Pinpoint the cell where the given text exists, returning its (x, y) midpoint coordinate. 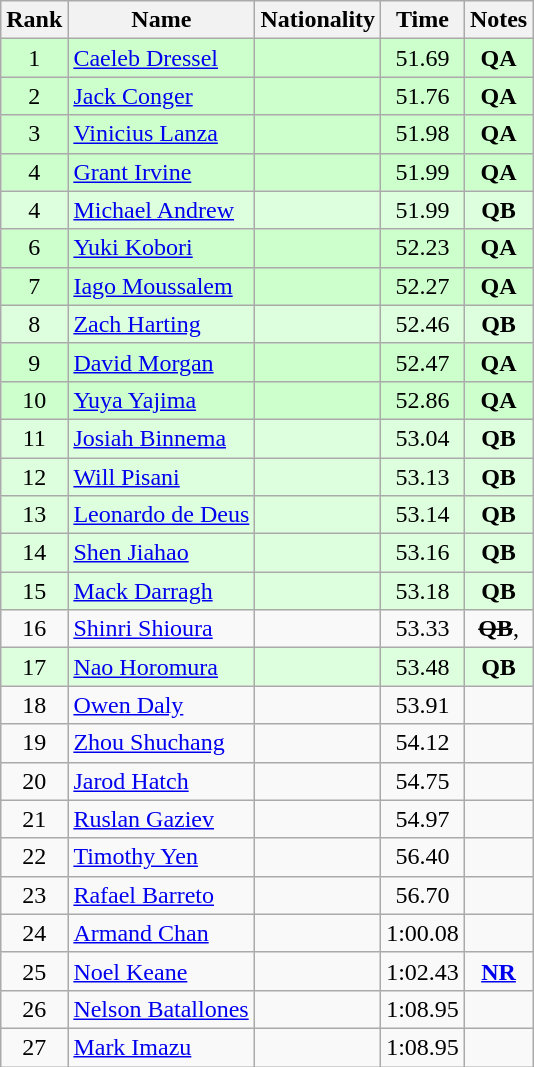
Mack Darragh (162, 591)
Yuki Kobori (162, 248)
13 (34, 515)
52.47 (423, 362)
Grant Irvine (162, 172)
12 (34, 477)
15 (34, 591)
18 (34, 705)
Michael Andrew (162, 210)
Will Pisani (162, 477)
11 (34, 438)
Armand Chan (162, 933)
22 (34, 857)
53.48 (423, 667)
Mark Imazu (162, 1047)
54.12 (423, 743)
3 (34, 134)
1:00.08 (423, 933)
Nationality (318, 20)
51.69 (423, 58)
54.97 (423, 819)
14 (34, 553)
Jarod Hatch (162, 781)
6 (34, 248)
56.40 (423, 857)
Owen Daly (162, 705)
Noel Keane (162, 971)
17 (34, 667)
10 (34, 400)
51.76 (423, 96)
56.70 (423, 895)
53.14 (423, 515)
52.86 (423, 400)
Zach Harting (162, 324)
Vinicius Lanza (162, 134)
25 (34, 971)
Nao Horomura (162, 667)
Leonardo de Deus (162, 515)
1 (34, 58)
20 (34, 781)
52.27 (423, 286)
8 (34, 324)
QB, (498, 629)
Notes (498, 20)
26 (34, 1009)
53.16 (423, 553)
Time (423, 20)
53.33 (423, 629)
19 (34, 743)
24 (34, 933)
53.13 (423, 477)
Josiah Binnema (162, 438)
16 (34, 629)
54.75 (423, 781)
Shen Jiahao (162, 553)
Ruslan Gaziev (162, 819)
53.18 (423, 591)
Caeleb Dressel (162, 58)
7 (34, 286)
Shinri Shioura (162, 629)
2 (34, 96)
NR (498, 971)
52.23 (423, 248)
1:02.43 (423, 971)
David Morgan (162, 362)
Nelson Batallones (162, 1009)
Timothy Yen (162, 857)
21 (34, 819)
Rafael Barreto (162, 895)
51.98 (423, 134)
Yuya Yajima (162, 400)
53.04 (423, 438)
Jack Conger (162, 96)
27 (34, 1047)
23 (34, 895)
Iago Moussalem (162, 286)
Name (162, 20)
53.91 (423, 705)
Rank (34, 20)
Zhou Shuchang (162, 743)
9 (34, 362)
52.46 (423, 324)
